Pinpoint the cell where the given text exists, returning its [x, y] midpoint coordinate. 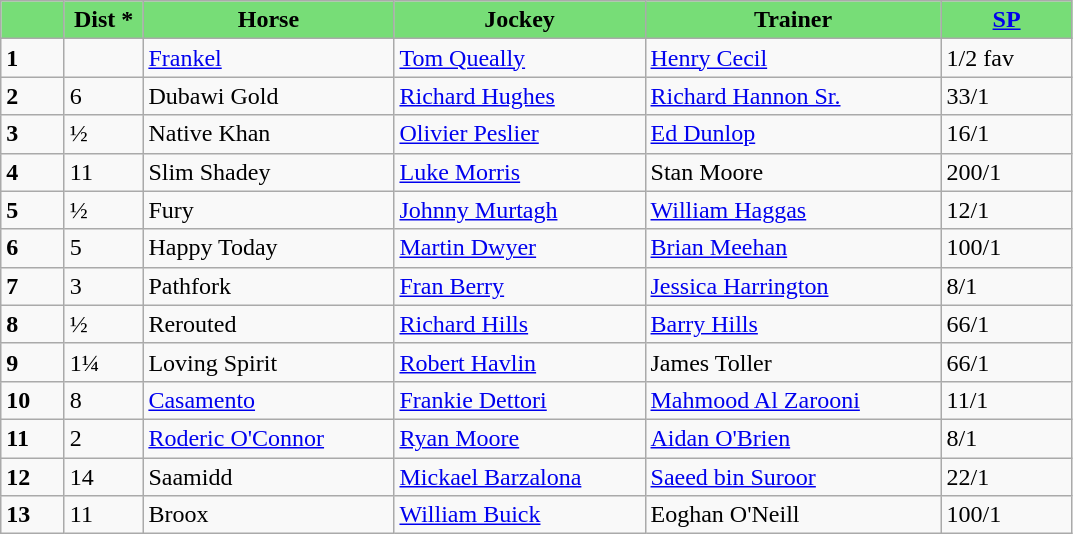
Eoghan O'Neill [793, 515]
22/1 [1006, 477]
7 [33, 286]
Stan Moore [793, 172]
Mickael Barzalona [520, 477]
Richard Hughes [520, 96]
Martin Dwyer [520, 248]
Frankie Dettori [520, 400]
1¼ [104, 362]
Casamento [268, 400]
12 [33, 477]
4 [33, 172]
11/1 [1006, 400]
Richard Hannon Sr. [793, 96]
Johnny Murtagh [520, 210]
Saeed bin Suroor [793, 477]
9 [33, 362]
William Buick [520, 515]
Dist * [104, 20]
Mahmood Al Zarooni [793, 400]
Henry Cecil [793, 58]
Broox [268, 515]
16/1 [1006, 134]
10 [33, 400]
Roderic O'Connor [268, 438]
Olivier Peslier [520, 134]
Robert Havlin [520, 362]
Luke Morris [520, 172]
Saamidd [268, 477]
Native Khan [268, 134]
Ed Dunlop [793, 134]
James Toller [793, 362]
SP [1006, 20]
Happy Today [268, 248]
Aidan O'Brien [793, 438]
Slim Shadey [268, 172]
1 [33, 58]
Trainer [793, 20]
14 [104, 477]
Jockey [520, 20]
Brian Meehan [793, 248]
William Haggas [793, 210]
200/1 [1006, 172]
Jessica Harrington [793, 286]
Fran Berry [520, 286]
Tom Queally [520, 58]
12/1 [1006, 210]
13 [33, 515]
Barry Hills [793, 324]
Horse [268, 20]
Ryan Moore [520, 438]
Dubawi Gold [268, 96]
Frankel [268, 58]
Rerouted [268, 324]
Pathfork [268, 286]
33/1 [1006, 96]
Richard Hills [520, 324]
Loving Spirit [268, 362]
1/2 fav [1006, 58]
Fury [268, 210]
